Return [X, Y] of the center of cell containing provided text 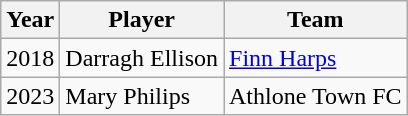
Athlone Town FC [316, 96]
2023 [30, 96]
Year [30, 20]
2018 [30, 58]
Mary Philips [142, 96]
Player [142, 20]
Team [316, 20]
Darragh Ellison [142, 58]
Finn Harps [316, 58]
